Identify which cell holds the provided text, then report its [X, Y] central coordinate. 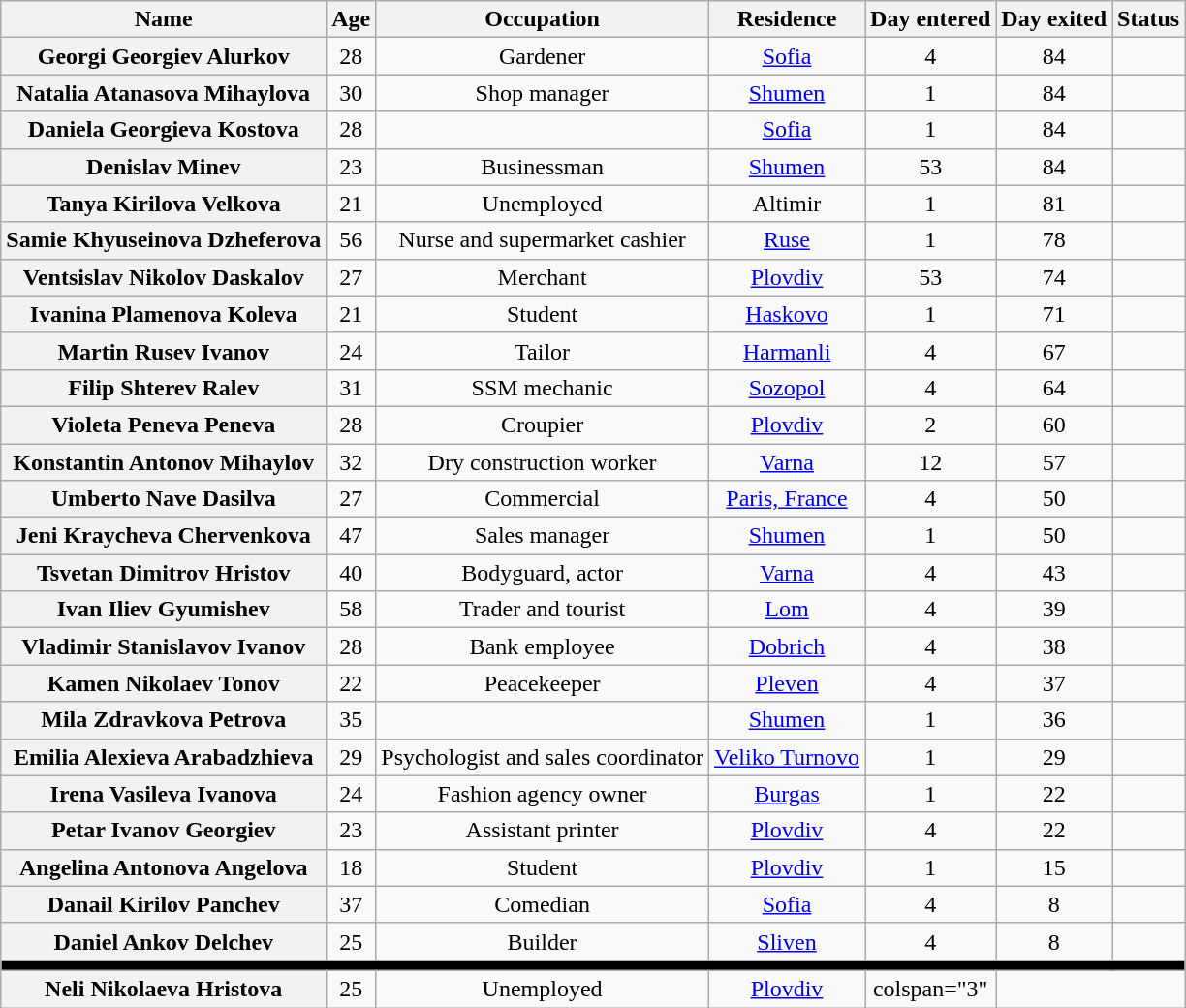
78 [1054, 240]
35 [351, 720]
Nurse and supermarket cashier [543, 240]
Ivan Iliev Gyumishev [164, 610]
Sozopol [787, 388]
colspan="3" [930, 989]
Haskovo [787, 314]
Umberto Nave Dasilva [164, 499]
57 [1054, 462]
Residence [787, 19]
Psychologist and sales coordinator [543, 757]
Sliven [787, 941]
Commercial [543, 499]
43 [1054, 573]
Jeni Kraycheva Chervenkova [164, 536]
71 [1054, 314]
31 [351, 388]
Natalia Atanasova Mihaylova [164, 93]
Violeta Peneva Peneva [164, 425]
67 [1054, 351]
Petar Ivanov Georgiev [164, 831]
Tsvetan Dimitrov Hristov [164, 573]
Altimir [787, 204]
47 [351, 536]
Assistant printer [543, 831]
Konstantin Antonov Mihaylov [164, 462]
32 [351, 462]
Paris, France [787, 499]
Shop manager [543, 93]
Martin Rusev Ivanov [164, 351]
Tanya Kirilova Velkova [164, 204]
Tailor [543, 351]
Sales manager [543, 536]
Croupier [543, 425]
Name [164, 19]
Neli Nikolaeva Hristova [164, 989]
Emilia Alexieva Arabadzhieva [164, 757]
36 [1054, 720]
Day exited [1054, 19]
Kamen Nikolaev Tonov [164, 683]
Ventsislav Nikolov Daskalov [164, 277]
Dobrich [787, 646]
Lom [787, 610]
56 [351, 240]
60 [1054, 425]
2 [930, 425]
Comedian [543, 904]
64 [1054, 388]
Filip Shterev Ralev [164, 388]
SSM mechanic [543, 388]
Veliko Turnovo [787, 757]
Occupation [543, 19]
Mila Zdravkova Petrova [164, 720]
Trader and tourist [543, 610]
39 [1054, 610]
Irena Vasileva Ivanova [164, 794]
Dry construction worker [543, 462]
Harmanli [787, 351]
Samie Khyuseinova Dzheferova [164, 240]
Day entered [930, 19]
Merchant [543, 277]
Denislav Minev [164, 167]
Businessman [543, 167]
Builder [543, 941]
38 [1054, 646]
18 [351, 867]
Ivanina Plamenova Koleva [164, 314]
12 [930, 462]
40 [351, 573]
Georgi Georgiev Alurkov [164, 56]
Ruse [787, 240]
Bodyguard, actor [543, 573]
Pleven [787, 683]
30 [351, 93]
58 [351, 610]
Peacekeeper [543, 683]
81 [1054, 204]
Gardener [543, 56]
Vladimir Stanislavov Ivanov [164, 646]
74 [1054, 277]
Danail Kirilov Panchev [164, 904]
Daniel Ankov Delchev [164, 941]
Age [351, 19]
Angelina Antonova Angelova [164, 867]
Daniela Georgieva Kostova [164, 130]
15 [1054, 867]
Fashion agency owner [543, 794]
Bank employee [543, 646]
Status [1149, 19]
Burgas [787, 794]
